Return the (X, Y) coordinate for the center point of the cell that contains the specified text.  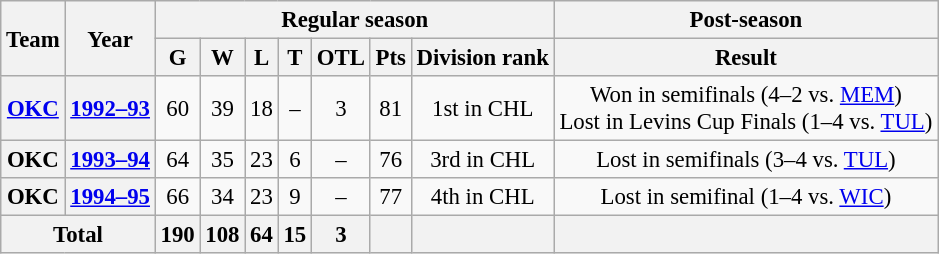
Team (33, 38)
Result (746, 58)
77 (390, 197)
39 (222, 108)
OTL (342, 58)
Won in semifinals (4–2 vs. MEM) Lost in Levins Cup Finals (1–4 vs. TUL) (746, 108)
18 (262, 108)
76 (390, 160)
1st in CHL (482, 108)
G (178, 58)
Pts (390, 58)
3rd in CHL (482, 160)
L (262, 58)
60 (178, 108)
34 (222, 197)
35 (222, 160)
1993–94 (110, 160)
190 (178, 235)
1992–93 (110, 108)
Total (78, 235)
Year (110, 38)
108 (222, 235)
15 (294, 235)
Regular season (354, 20)
6 (294, 160)
Post-season (746, 20)
Division rank (482, 58)
W (222, 58)
66 (178, 197)
4th in CHL (482, 197)
9 (294, 197)
T (294, 58)
Lost in semifinal (1–4 vs. WIC) (746, 197)
Lost in semifinals (3–4 vs. TUL) (746, 160)
1994–95 (110, 197)
81 (390, 108)
